Extract the (X, Y) coordinate from the center of the cell holding the provided text.  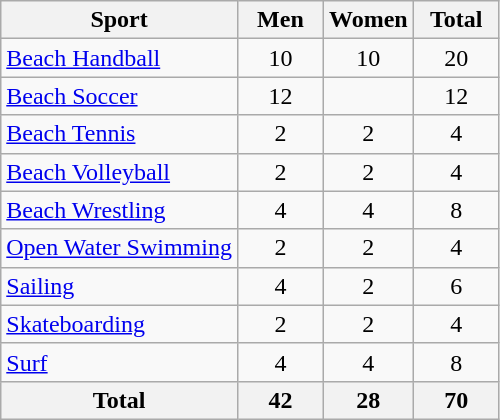
Sport (120, 20)
20 (456, 58)
Men (280, 20)
Open Water Swimming (120, 248)
Beach Volleyball (120, 172)
42 (280, 400)
Skateboarding (120, 324)
70 (456, 400)
28 (368, 400)
Women (368, 20)
Beach Tennis (120, 134)
Sailing (120, 286)
Beach Wrestling (120, 210)
Beach Handball (120, 58)
6 (456, 286)
Beach Soccer (120, 96)
Surf (120, 362)
